Output the (x, y) coordinate of the center of the cell containing the given text.  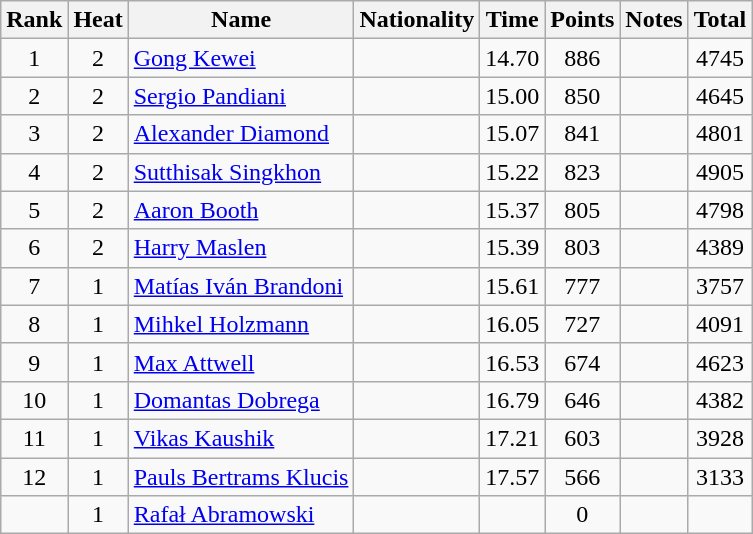
Mihkel Holzmann (241, 324)
Harry Maslen (241, 248)
Vikas Kaushik (241, 438)
3 (34, 134)
15.00 (512, 96)
15.22 (512, 172)
16.05 (512, 324)
850 (582, 96)
4389 (720, 248)
17.21 (512, 438)
886 (582, 58)
14.70 (512, 58)
Rank (34, 20)
Matías Iván Brandoni (241, 286)
Sergio Pandiani (241, 96)
16.53 (512, 362)
823 (582, 172)
4745 (720, 58)
Notes (654, 20)
Heat (98, 20)
17.57 (512, 477)
Aaron Booth (241, 210)
Rafał Abramowski (241, 515)
4382 (720, 400)
603 (582, 438)
803 (582, 248)
11 (34, 438)
Gong Kewei (241, 58)
5 (34, 210)
841 (582, 134)
4645 (720, 96)
Name (241, 20)
16.79 (512, 400)
6 (34, 248)
566 (582, 477)
3133 (720, 477)
Max Attwell (241, 362)
15.61 (512, 286)
4905 (720, 172)
Alexander Diamond (241, 134)
Sutthisak Singkhon (241, 172)
8 (34, 324)
4798 (720, 210)
805 (582, 210)
674 (582, 362)
4091 (720, 324)
Nationality (417, 20)
15.37 (512, 210)
0 (582, 515)
777 (582, 286)
646 (582, 400)
12 (34, 477)
15.39 (512, 248)
Time (512, 20)
7 (34, 286)
10 (34, 400)
Points (582, 20)
4801 (720, 134)
9 (34, 362)
3757 (720, 286)
4623 (720, 362)
Total (720, 20)
4 (34, 172)
Pauls Bertrams Klucis (241, 477)
727 (582, 324)
3928 (720, 438)
Domantas Dobrega (241, 400)
15.07 (512, 134)
